Locate the cell with the specified text and output its (X, Y) center coordinate. 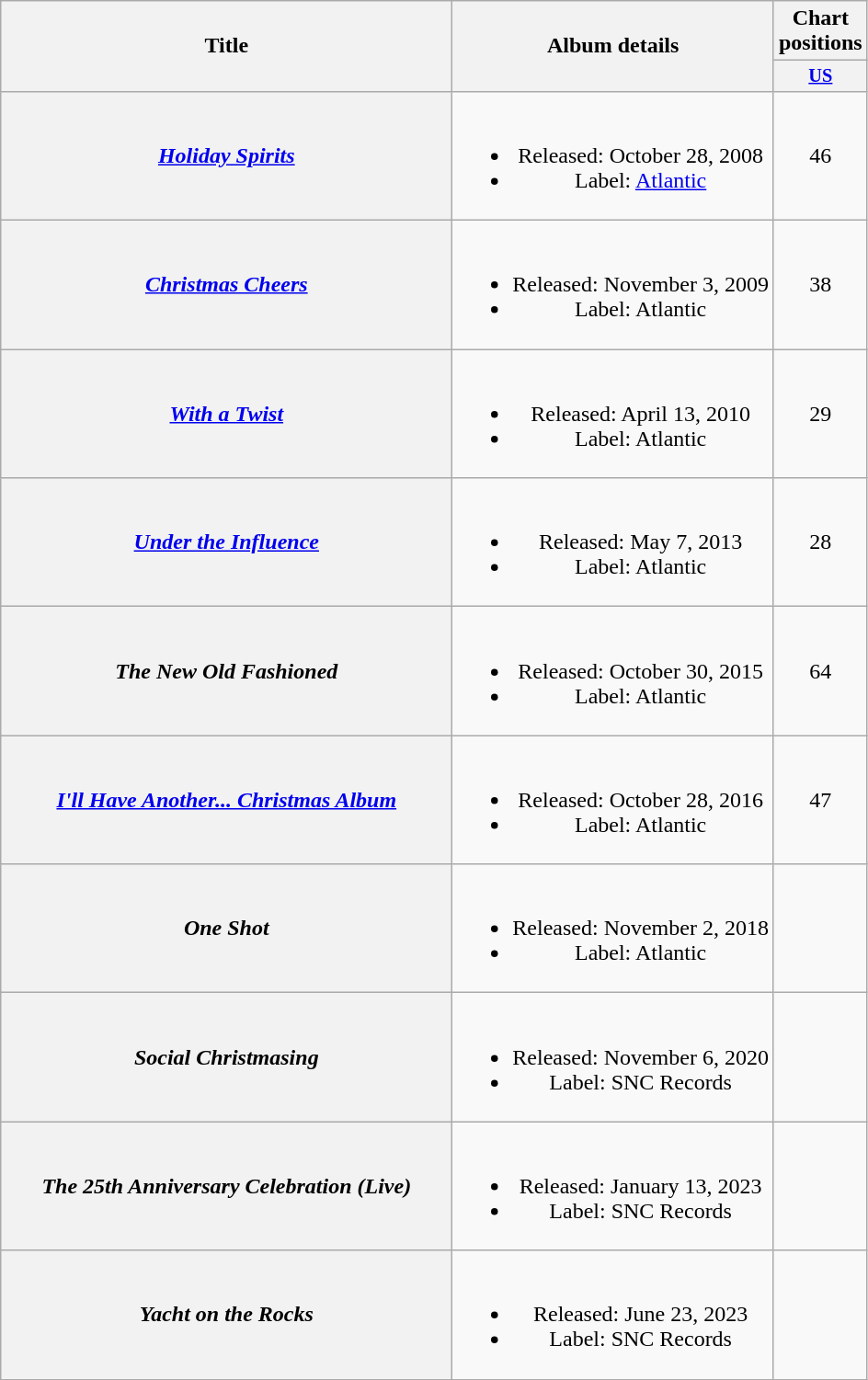
The 25th Anniversary Celebration (Live) (226, 1186)
Released: April 13, 2010Label: Atlantic (613, 414)
US (820, 76)
Holiday Spirits (226, 155)
Christmas Cheers (226, 285)
46 (820, 155)
Under the Influence (226, 542)
29 (820, 414)
Released: January 13, 2023Label: SNC Records (613, 1186)
Released: October 28, 2008Label: Atlantic (613, 155)
Yacht on the Rocks (226, 1315)
47 (820, 800)
Title (226, 46)
One Shot (226, 929)
Released: November 2, 2018Label: Atlantic (613, 929)
Released: October 30, 2015Label: Atlantic (613, 671)
Released: November 3, 2009Label: Atlantic (613, 285)
Released: May 7, 2013Label: Atlantic (613, 542)
I'll Have Another... Christmas Album (226, 800)
Album details (613, 46)
38 (820, 285)
64 (820, 671)
Social Christmasing (226, 1057)
Chart positions (820, 31)
28 (820, 542)
Released: November 6, 2020Label: SNC Records (613, 1057)
With a Twist (226, 414)
Released: June 23, 2023Label: SNC Records (613, 1315)
Released: October 28, 2016Label: Atlantic (613, 800)
The New Old Fashioned (226, 671)
